From the cell containing the given text, extract its center point as (x, y) coordinate. 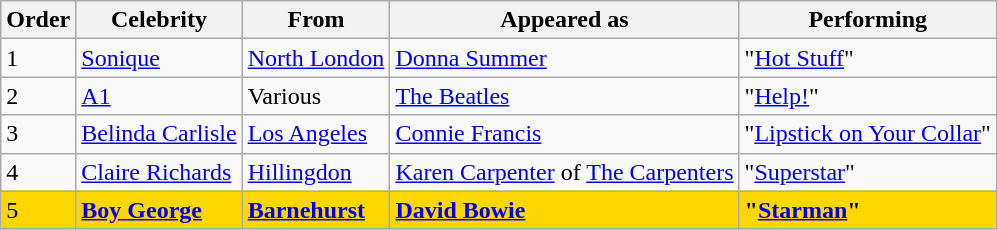
5 (38, 210)
Appeared as (564, 20)
"Hot Stuff" (868, 58)
Celebrity (159, 20)
Various (316, 96)
Barnehurst (316, 210)
2 (38, 96)
David Bowie (564, 210)
Claire Richards (159, 172)
"Lipstick on Your Collar" (868, 134)
Connie Francis (564, 134)
Belinda Carlisle (159, 134)
The Beatles (564, 96)
North London (316, 58)
1 (38, 58)
Donna Summer (564, 58)
From (316, 20)
4 (38, 172)
3 (38, 134)
Hillingdon (316, 172)
Order (38, 20)
Sonique (159, 58)
Performing (868, 20)
Boy George (159, 210)
"Starman" (868, 210)
"Superstar" (868, 172)
Karen Carpenter of The Carpenters (564, 172)
Los Angeles (316, 134)
"Help!" (868, 96)
A1 (159, 96)
